From the cell containing the given text, extract its center point as (x, y) coordinate. 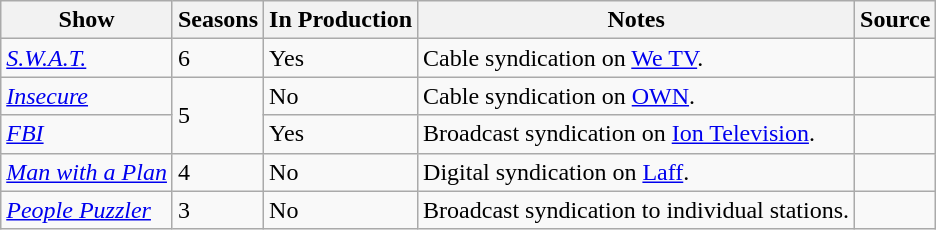
Cable syndication on OWN. (636, 96)
Notes (636, 20)
6 (218, 58)
Seasons (218, 20)
4 (218, 172)
Show (87, 20)
5 (218, 115)
Source (896, 20)
FBI (87, 134)
Broadcast syndication to individual stations. (636, 210)
People Puzzler (87, 210)
Insecure (87, 96)
Cable syndication on We TV. (636, 58)
S.W.A.T. (87, 58)
Man with a Plan (87, 172)
In Production (341, 20)
Digital syndication on Laff. (636, 172)
Broadcast syndication on Ion Television. (636, 134)
3 (218, 210)
